From the cell containing the given text, extract its center point as [x, y] coordinate. 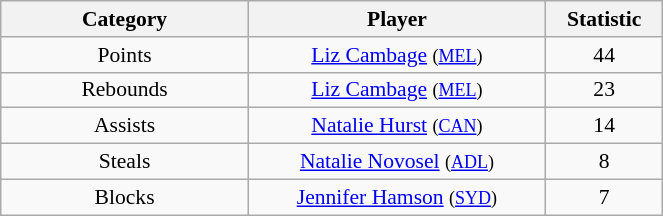
Assists [125, 126]
Rebounds [125, 90]
Points [125, 55]
Natalie Hurst (CAN) [396, 126]
Steals [125, 162]
14 [604, 126]
23 [604, 90]
Natalie Novosel (ADL) [396, 162]
7 [604, 197]
44 [604, 55]
Player [396, 19]
8 [604, 162]
Blocks [125, 197]
Statistic [604, 19]
Jennifer Hamson (SYD) [396, 197]
Category [125, 19]
